Find where the given text appears and provide that cell's center as [x, y] coordinate. 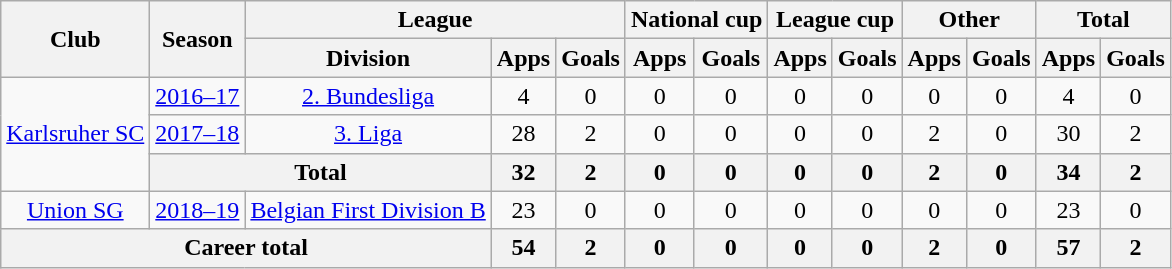
Career total [246, 248]
28 [523, 134]
Season [198, 39]
National cup [696, 20]
2018–19 [198, 210]
Belgian First Division B [368, 210]
3. Liga [368, 134]
30 [1068, 134]
2. Bundesliga [368, 96]
Karlsruher SC [76, 134]
Other [969, 20]
34 [1068, 172]
League cup [835, 20]
Division [368, 58]
Club [76, 39]
League [436, 20]
2016–17 [198, 96]
Union SG [76, 210]
54 [523, 248]
32 [523, 172]
2017–18 [198, 134]
57 [1068, 248]
